Detect which cell encompasses the target text, then output its [X, Y] center coordinate. 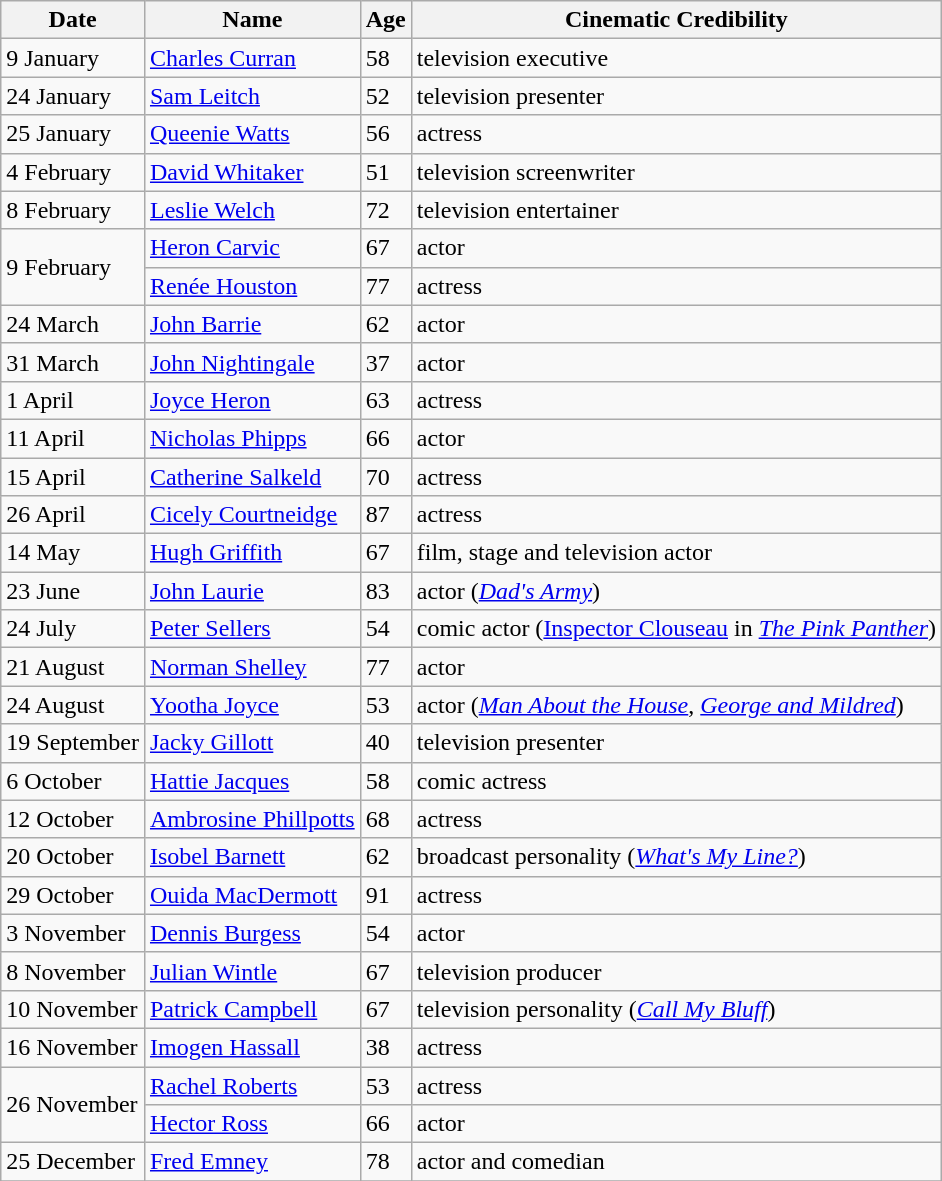
10 November [73, 1009]
91 [386, 895]
16 November [73, 1047]
television executive [676, 58]
Rachel Roberts [252, 1085]
38 [386, 1047]
Imogen Hassall [252, 1047]
actor (Dad's Army) [676, 591]
19 September [73, 743]
comic actor (Inspector Clouseau in The Pink Panther) [676, 629]
72 [386, 210]
Jacky Gillott [252, 743]
26 November [73, 1104]
25 January [73, 134]
John Laurie [252, 591]
Date [73, 20]
63 [386, 400]
Hattie Jacques [252, 781]
Norman Shelley [252, 667]
television producer [676, 971]
actor (Man About the House, George and Mildred) [676, 705]
Heron Carvic [252, 248]
Renée Houston [252, 286]
Queenie Watts [252, 134]
Yootha Joyce [252, 705]
Isobel Barnett [252, 857]
21 August [73, 667]
Catherine Salkeld [252, 477]
40 [386, 743]
Patrick Campbell [252, 1009]
24 July [73, 629]
David Whitaker [252, 172]
Nicholas Phipps [252, 438]
20 October [73, 857]
9 January [73, 58]
1 April [73, 400]
14 May [73, 553]
23 June [73, 591]
8 November [73, 971]
37 [386, 362]
24 March [73, 324]
8 February [73, 210]
television entertainer [676, 210]
3 November [73, 933]
29 October [73, 895]
56 [386, 134]
12 October [73, 819]
broadcast personality (What's My Line?) [676, 857]
John Barrie [252, 324]
actor and comedian [676, 1162]
Ambrosine Phillpotts [252, 819]
comic actress [676, 781]
4 February [73, 172]
Joyce Heron [252, 400]
television personality (Call My Bluff) [676, 1009]
52 [386, 96]
Sam Leitch [252, 96]
Fred Emney [252, 1162]
9 February [73, 267]
68 [386, 819]
26 April [73, 515]
15 April [73, 477]
87 [386, 515]
Hugh Griffith [252, 553]
24 January [73, 96]
Charles Curran [252, 58]
Leslie Welch [252, 210]
Peter Sellers [252, 629]
television screenwriter [676, 172]
Cicely Courtneidge [252, 515]
78 [386, 1162]
25 December [73, 1162]
Cinematic Credibility [676, 20]
John Nightingale [252, 362]
Hector Ross [252, 1124]
6 October [73, 781]
Dennis Burgess [252, 933]
Julian Wintle [252, 971]
31 March [73, 362]
24 August [73, 705]
film, stage and television actor [676, 553]
83 [386, 591]
70 [386, 477]
51 [386, 172]
Ouida MacDermott [252, 895]
11 April [73, 438]
Name [252, 20]
Age [386, 20]
